Return the (X, Y) coordinate for the center point of the cell that contains the specified text.  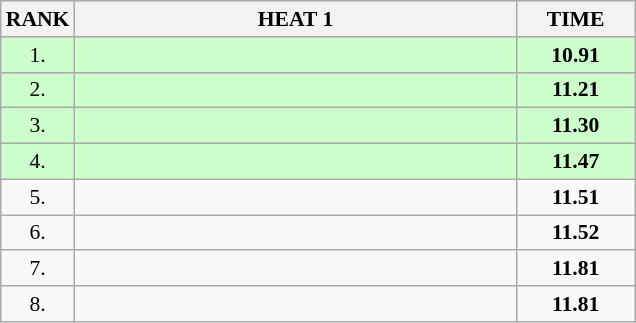
10.91 (576, 55)
RANK (38, 19)
2. (38, 90)
6. (38, 233)
11.21 (576, 90)
11.51 (576, 197)
11.30 (576, 126)
8. (38, 304)
1. (38, 55)
3. (38, 126)
4. (38, 162)
11.52 (576, 233)
7. (38, 269)
5. (38, 197)
TIME (576, 19)
HEAT 1 (295, 19)
11.47 (576, 162)
